Scan for the cell matching the given text and deliver its (x, y) coordinate at center. 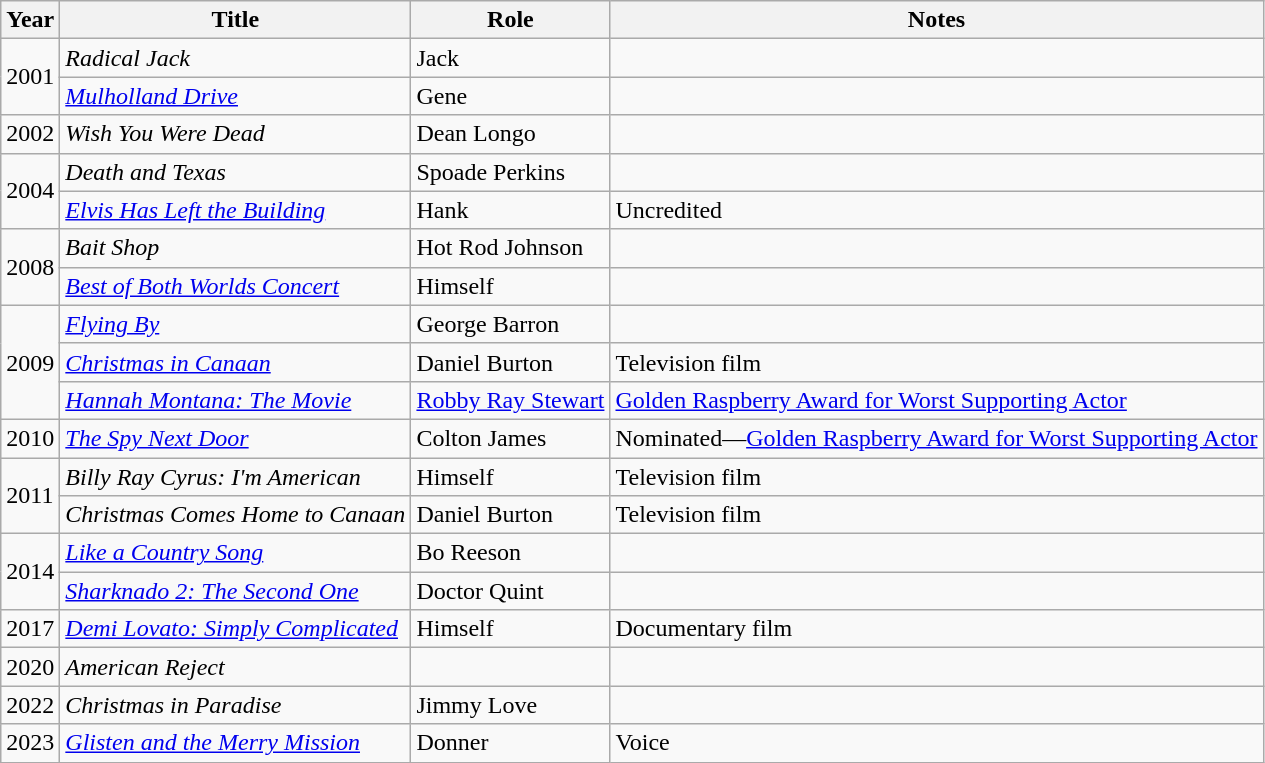
Bo Reeson (510, 553)
2009 (30, 362)
Death and Texas (236, 172)
Wish You Were Dead (236, 134)
Best of Both Worlds Concert (236, 286)
2017 (30, 629)
Jack (510, 58)
Jimmy Love (510, 705)
George Barron (510, 324)
Bait Shop (236, 248)
Year (30, 20)
Hank (510, 210)
Christmas in Paradise (236, 705)
Title (236, 20)
The Spy Next Door (236, 438)
2014 (30, 572)
2002 (30, 134)
2010 (30, 438)
Mulholland Drive (236, 96)
Christmas Comes Home to Canaan (236, 515)
Gene (510, 96)
2008 (30, 267)
Hannah Montana: The Movie (236, 400)
Golden Raspberry Award for Worst Supporting Actor (936, 400)
Billy Ray Cyrus: I'm American (236, 477)
2004 (30, 191)
2001 (30, 77)
2011 (30, 496)
2023 (30, 743)
Colton James (510, 438)
Documentary film (936, 629)
Like a Country Song (236, 553)
Christmas in Canaan (236, 362)
Donner (510, 743)
2022 (30, 705)
Notes (936, 20)
Elvis Has Left the Building (236, 210)
2020 (30, 667)
Uncredited (936, 210)
Robby Ray Stewart (510, 400)
Nominated—Golden Raspberry Award for Worst Supporting Actor (936, 438)
Spoade Perkins (510, 172)
Voice (936, 743)
American Reject (236, 667)
Flying By (236, 324)
Radical Jack (236, 58)
Hot Rod Johnson (510, 248)
Doctor Quint (510, 591)
Role (510, 20)
Sharknado 2: The Second One (236, 591)
Demi Lovato: Simply Complicated (236, 629)
Glisten and the Merry Mission (236, 743)
Dean Longo (510, 134)
